Locate the cell with the specified text and output its [X, Y] center coordinate. 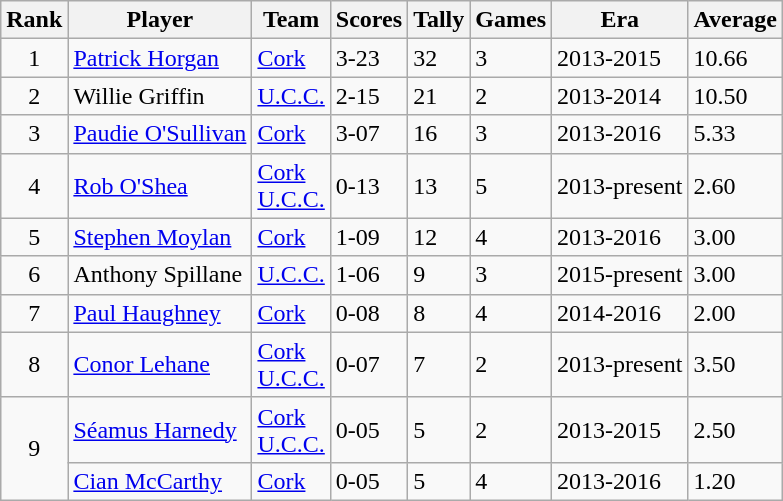
Conor Lehane [160, 364]
2013-2014 [620, 96]
Player [160, 20]
2.60 [736, 186]
Paudie O'Sullivan [160, 134]
Era [620, 20]
Scores [368, 20]
0-13 [368, 186]
10.50 [736, 96]
1-06 [368, 275]
6 [34, 275]
Cian McCarthy [160, 481]
Anthony Spillane [160, 275]
0-08 [368, 313]
21 [439, 96]
3-23 [368, 58]
2014-2016 [620, 313]
16 [439, 134]
Rank [34, 20]
13 [439, 186]
10.66 [736, 58]
Paul Haughney [160, 313]
2.50 [736, 430]
1-09 [368, 237]
Average [736, 20]
2015-present [620, 275]
3.50 [736, 364]
3-07 [368, 134]
Games [511, 20]
32 [439, 58]
Team [291, 20]
12 [439, 237]
Patrick Horgan [160, 58]
2-15 [368, 96]
1.20 [736, 481]
5.33 [736, 134]
Rob O'Shea [160, 186]
1 [34, 58]
Séamus Harnedy [160, 430]
Willie Griffin [160, 96]
Stephen Moylan [160, 237]
2.00 [736, 313]
Tally [439, 20]
0-07 [368, 364]
